Search for the cell housing the specified text and yield its (x, y) center coordinate. 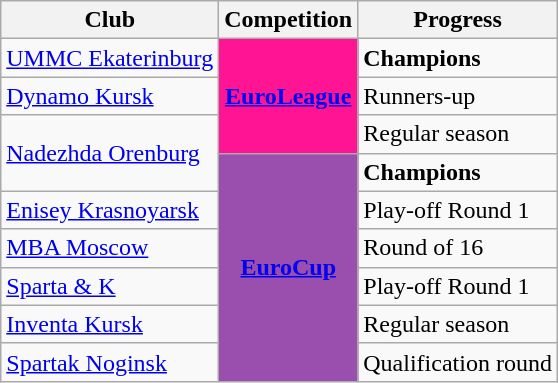
Dynamo Kursk (110, 96)
EuroCup (288, 267)
Runners-up (458, 96)
EuroLeague (288, 96)
Inventa Kursk (110, 324)
Qualification round (458, 362)
Enisey Krasnoyarsk (110, 210)
Club (110, 20)
Spartak Noginsk (110, 362)
Progress (458, 20)
Sparta & K (110, 286)
UMMC Ekaterinburg (110, 58)
Round of 16 (458, 248)
Nadezhda Orenburg (110, 153)
MBA Moscow (110, 248)
Competition (288, 20)
